Detect which cell encompasses the target text, then output its (x, y) center coordinate. 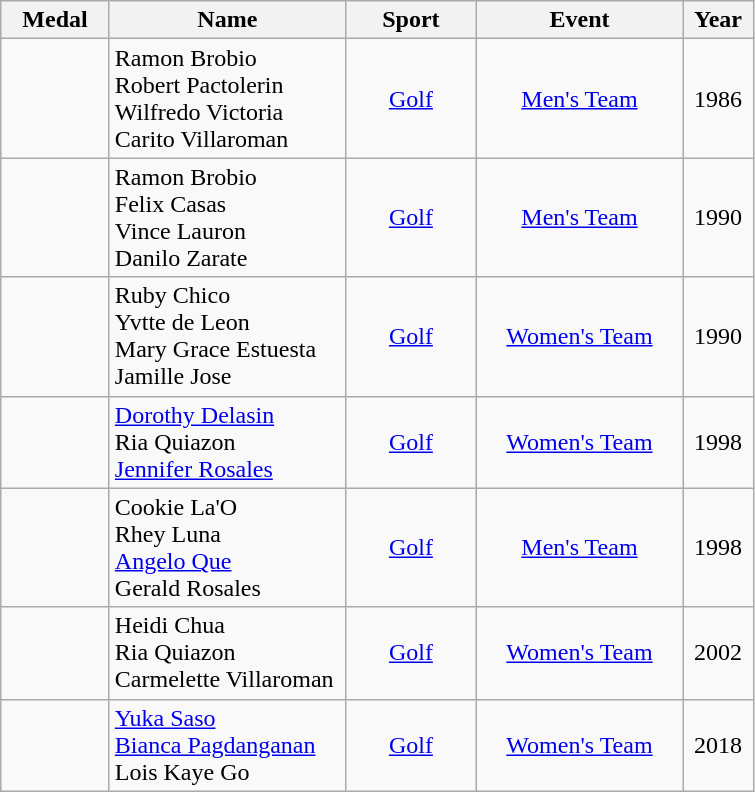
Yuka SasoBianca PagdangananLois Kaye Go (227, 745)
Year (718, 20)
Ruby ChicoYvtte de LeonMary Grace EstuestaJamille Jose (227, 336)
Ramon BrobioRobert PactolerinWilfredo VictoriaCarito Villaroman (227, 98)
Heidi ChuaRia QuiazonCarmelette Villaroman (227, 653)
2018 (718, 745)
2002 (718, 653)
Name (227, 20)
Medal (56, 20)
Cookie La'ORhey LunaAngelo QueGerald Rosales (227, 548)
Ramon BrobioFelix CasasVince LauronDanilo Zarate (227, 218)
Event (579, 20)
Sport (410, 20)
1986 (718, 98)
Dorothy DelasinRia QuiazonJennifer Rosales (227, 442)
